For the text-containing cell, return its midpoint in (x, y) coordinate format. 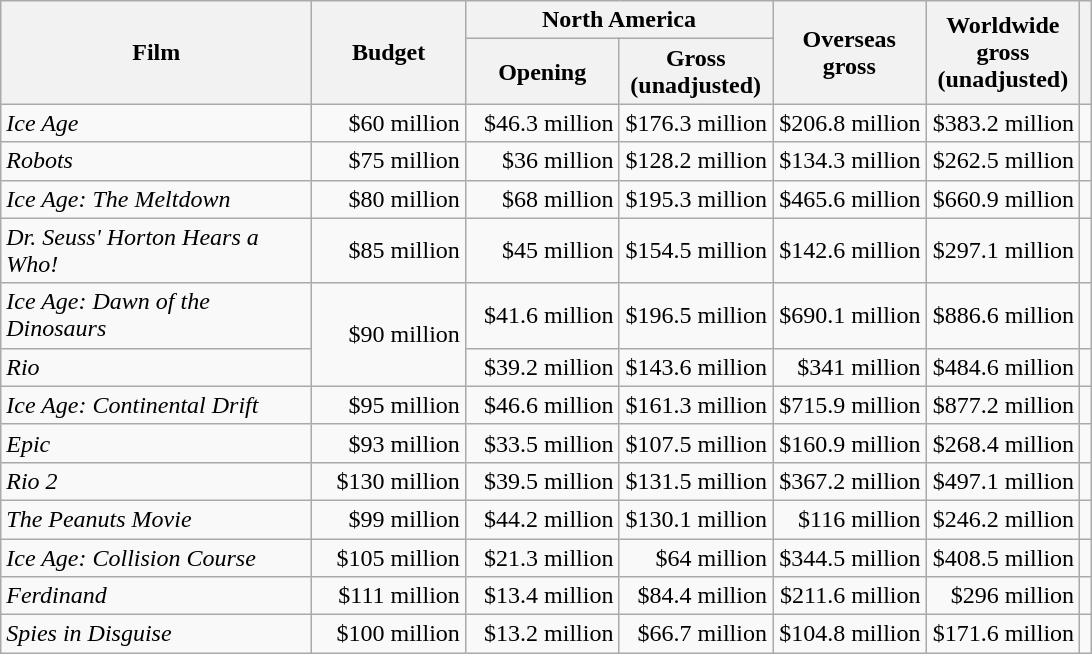
$296 million (1003, 596)
$176.3 million (696, 123)
$367.2 million (849, 481)
$246.2 million (1003, 519)
$93 million (389, 443)
Spies in Disguise (156, 634)
Ice Age (156, 123)
$75 million (389, 161)
$99 million (389, 519)
Gross (unadjusted) (696, 72)
$66.7 million (696, 634)
$111 million (389, 596)
Ice Age: Dawn of the Dinosaurs (156, 316)
$134.3 million (849, 161)
Budget (389, 52)
$171.6 million (1003, 634)
$161.3 million (696, 405)
$195.3 million (696, 199)
$39.5 million (542, 481)
$46.6 million (542, 405)
$383.2 million (1003, 123)
Film (156, 52)
$128.2 million (696, 161)
$206.8 million (849, 123)
$105 million (389, 557)
$715.9 million (849, 405)
Ferdinand (156, 596)
Epic (156, 443)
$344.5 million (849, 557)
$484.6 million (1003, 367)
$36 million (542, 161)
$262.5 million (1003, 161)
Rio (156, 367)
$211.6 million (849, 596)
$497.1 million (1003, 481)
Ice Age: The Meltdown (156, 199)
$877.2 million (1003, 405)
Overseas gross (849, 52)
$465.6 million (849, 199)
$154.5 million (696, 250)
$13.2 million (542, 634)
$130 million (389, 481)
Opening (542, 72)
$80 million (389, 199)
$60 million (389, 123)
$196.5 million (696, 316)
$297.1 million (1003, 250)
North America (618, 20)
$104.8 million (849, 634)
$131.5 million (696, 481)
Worldwide gross(unadjusted) (1003, 52)
$143.6 million (696, 367)
$142.6 million (849, 250)
$116 million (849, 519)
$690.1 million (849, 316)
$886.6 million (1003, 316)
Rio 2 (156, 481)
Ice Age: Continental Drift (156, 405)
Ice Age: Collision Course (156, 557)
$64 million (696, 557)
$39.2 million (542, 367)
$107.5 million (696, 443)
Dr. Seuss' Horton Hears a Who! (156, 250)
$41.6 million (542, 316)
$85 million (389, 250)
$33.5 million (542, 443)
$660.9 million (1003, 199)
$95 million (389, 405)
$21.3 million (542, 557)
$13.4 million (542, 596)
Robots (156, 161)
$68 million (542, 199)
The Peanuts Movie (156, 519)
$268.4 million (1003, 443)
$341 million (849, 367)
$408.5 million (1003, 557)
$100 million (389, 634)
$44.2 million (542, 519)
$130.1 million (696, 519)
$90 million (389, 334)
$84.4 million (696, 596)
$46.3 million (542, 123)
$45 million (542, 250)
$160.9 million (849, 443)
